Output the [x, y] coordinate of the center of the cell containing the given text.  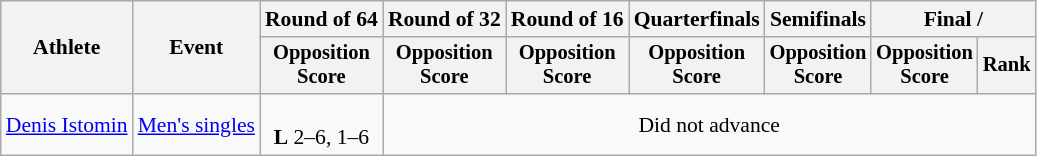
Final / [953, 19]
Quarterfinals [697, 19]
L 2–6, 1–6 [322, 124]
Denis Istomin [67, 124]
Event [196, 48]
Round of 16 [568, 19]
Rank [1007, 66]
Athlete [67, 48]
Round of 64 [322, 19]
Men's singles [196, 124]
Round of 32 [444, 19]
Did not advance [710, 124]
Semifinals [818, 19]
